Search for the cell housing the specified text and yield its (x, y) center coordinate. 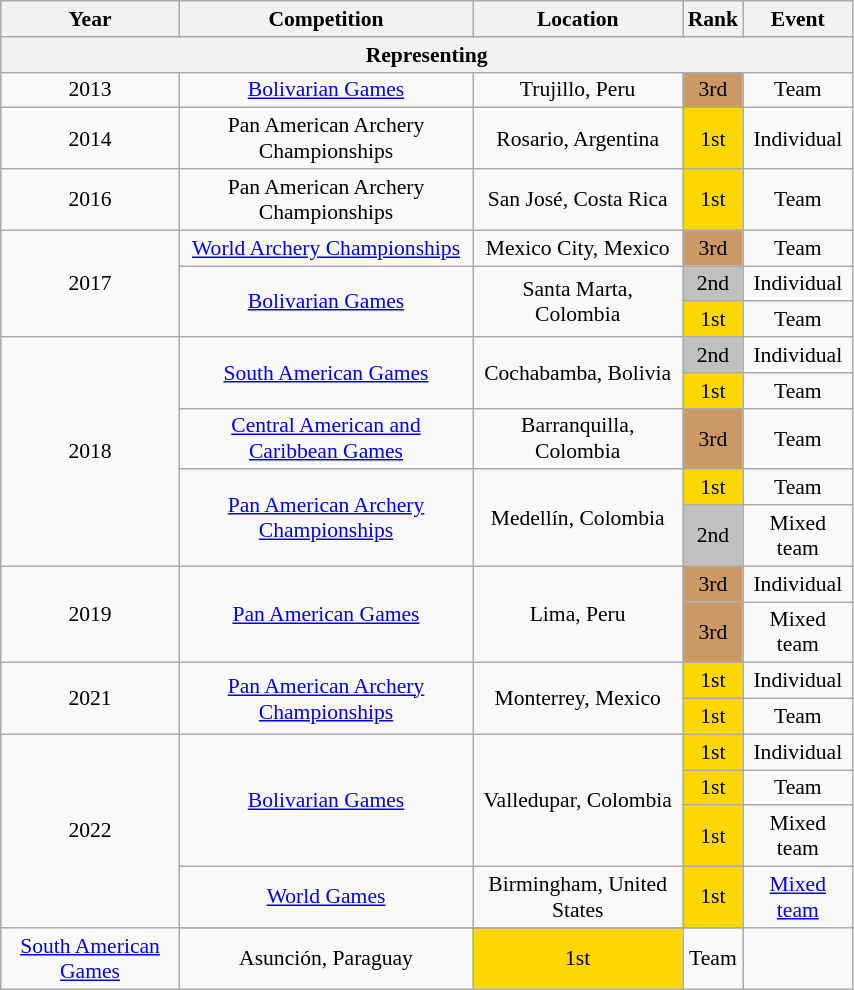
Central American and Caribbean Games (326, 438)
Year (90, 19)
Valledupar, Colombia (578, 800)
Asunción, Paraguay (326, 958)
Barranquilla, Colombia (578, 438)
2019 (90, 614)
Lima, Peru (578, 614)
2016 (90, 200)
World Archery Championships (326, 248)
2013 (90, 90)
Mexico City, Mexico (578, 248)
World Games (326, 898)
2017 (90, 284)
Competition (326, 19)
Representing (427, 55)
Trujillo, Peru (578, 90)
Monterrey, Mexico (578, 698)
Cochabamba, Bolivia (578, 372)
San José, Costa Rica (578, 200)
Medellín, Colombia (578, 518)
Rank (714, 19)
2014 (90, 138)
Rosario, Argentina (578, 138)
2018 (90, 452)
Birmingham, United States (578, 898)
2021 (90, 698)
2022 (90, 831)
Pan American Games (326, 614)
Location (578, 19)
Santa Marta, Colombia (578, 302)
Event (798, 19)
